For the text-containing cell, return its midpoint in [x, y] coordinate format. 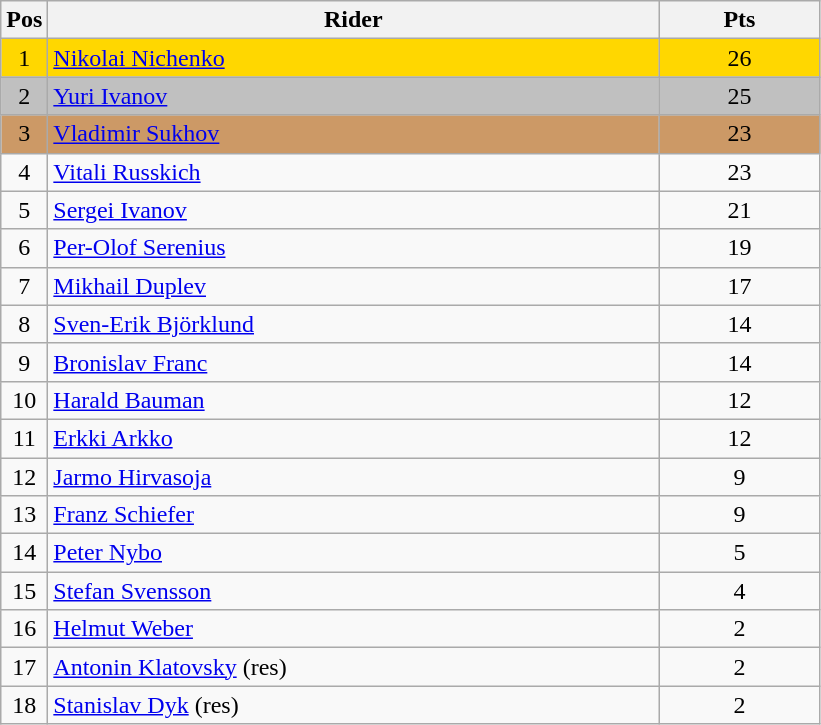
3 [24, 134]
Yuri Ivanov [354, 96]
8 [24, 324]
Stanislav Dyk (res) [354, 705]
Franz Schiefer [354, 515]
Mikhail Duplev [354, 286]
Stefan Svensson [354, 591]
Sven-Erik Björklund [354, 324]
Harald Bauman [354, 400]
21 [740, 210]
Pos [24, 20]
Jarmo Hirvasoja [354, 477]
6 [24, 248]
Peter Nybo [354, 553]
7 [24, 286]
13 [24, 515]
Antonin Klatovsky (res) [354, 667]
18 [24, 705]
19 [740, 248]
Erkki Arkko [354, 438]
15 [24, 591]
Bronislav Franc [354, 362]
1 [24, 58]
Vitali Russkich [354, 172]
11 [24, 438]
Vladimir Sukhov [354, 134]
Per-Olof Serenius [354, 248]
10 [24, 400]
Pts [740, 20]
Rider [354, 20]
26 [740, 58]
Helmut Weber [354, 629]
25 [740, 96]
Nikolai Nichenko [354, 58]
16 [24, 629]
Sergei Ivanov [354, 210]
